Return the [x, y] coordinate for the center point of the cell that contains the specified text.  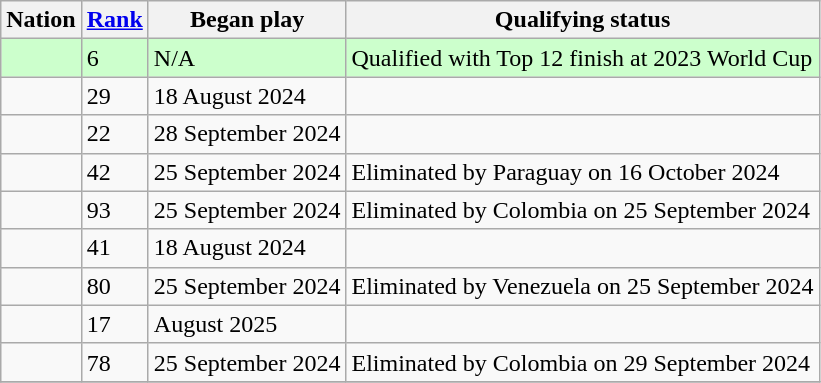
Qualifying status [582, 20]
Nation [41, 20]
28 September 2024 [247, 134]
Eliminated by Colombia on 25 September 2024 [582, 210]
42 [114, 172]
Eliminated by Venezuela on 25 September 2024 [582, 286]
August 2025 [247, 324]
93 [114, 210]
22 [114, 134]
Eliminated by Paraguay on 16 October 2024 [582, 172]
41 [114, 248]
6 [114, 58]
17 [114, 324]
Rank [114, 20]
29 [114, 96]
Eliminated by Colombia on 29 September 2024 [582, 362]
78 [114, 362]
N/A [247, 58]
Began play [247, 20]
80 [114, 286]
Qualified with Top 12 finish at 2023 World Cup [582, 58]
